Search for the cell housing the specified text and yield its (x, y) center coordinate. 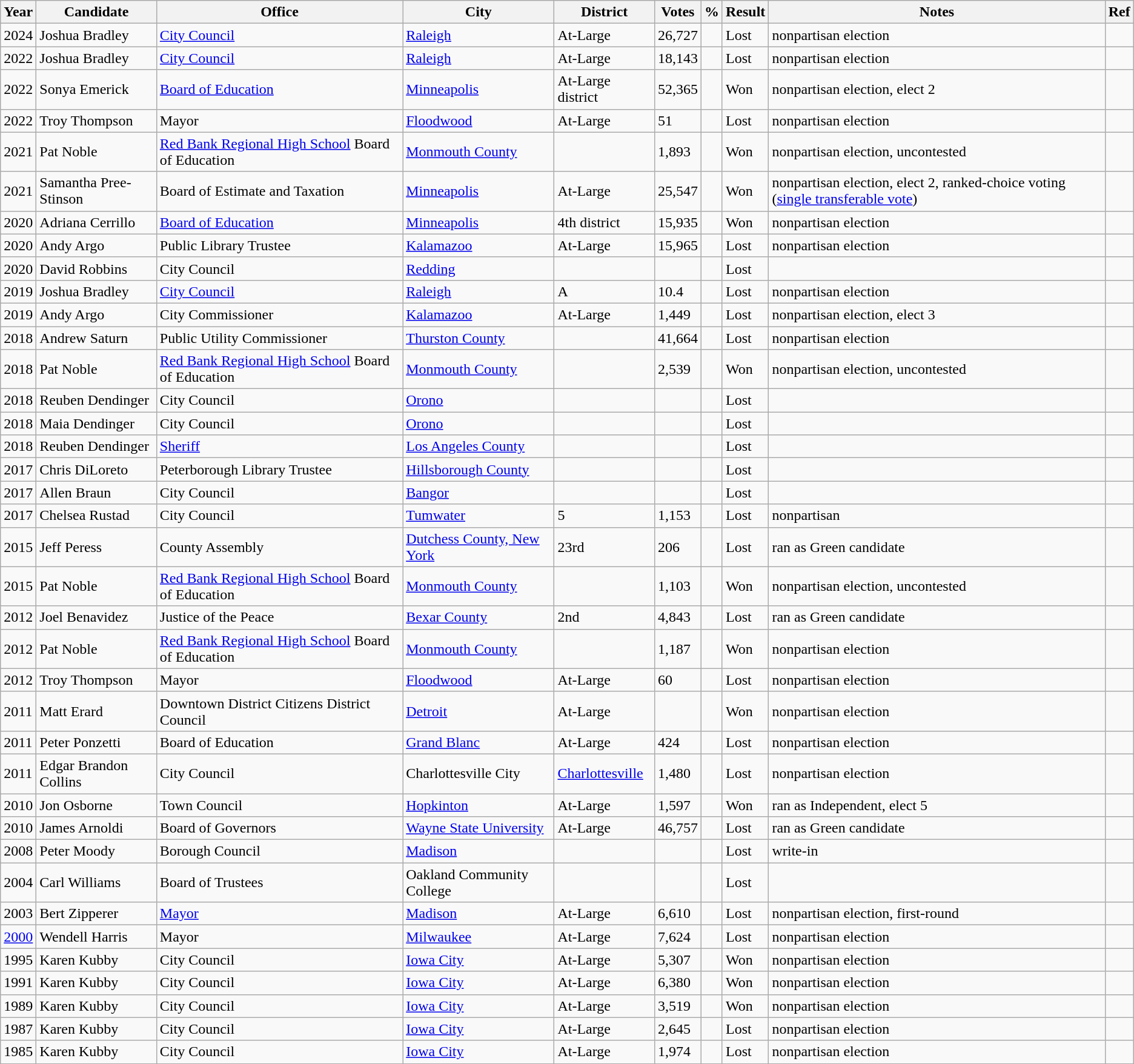
Los Angeles County (479, 447)
David Robbins (97, 268)
Wendell Harris (97, 937)
Peter Moody (97, 851)
Town Council (279, 805)
15,935 (677, 222)
At-Large district (605, 90)
nonpartisan election, first-round (937, 914)
Tumwater (479, 516)
Andrew Saturn (97, 337)
2nd (605, 617)
Oakland Community College (479, 882)
Matt Erard (97, 711)
Joel Benavidez (97, 617)
Edgar Brandon Collins (97, 773)
Bert Zipperer (97, 914)
1991 (18, 983)
Hopkinton (479, 805)
6,380 (677, 983)
Public Utility Commissioner (279, 337)
1,153 (677, 516)
1985 (18, 1052)
Thurston County (479, 337)
26,727 (677, 35)
5 (605, 516)
nonpartisan (937, 516)
nonpartisan election, elect 3 (937, 314)
Chelsea Rustad (97, 516)
Public Library Trustee (279, 245)
Sonya Emerick (97, 90)
51 (677, 121)
Board of Trustees (279, 882)
2000 (18, 937)
Hillsborough County (479, 470)
Peter Ponzetti (97, 742)
Notes (937, 12)
Borough Council (279, 851)
Board of Estimate and Taxation (279, 191)
2008 (18, 851)
23rd (605, 547)
Office (279, 12)
Jon Osborne (97, 805)
1,103 (677, 587)
Carl Williams (97, 882)
Chris DiLoreto (97, 470)
Downtown District Citizens District Council (279, 711)
424 (677, 742)
Detroit (479, 711)
A (605, 291)
1,974 (677, 1052)
2004 (18, 882)
2024 (18, 35)
City (479, 12)
3,519 (677, 1006)
1987 (18, 1029)
2,539 (677, 370)
Wayne State University (479, 828)
% (711, 12)
Bexar County (479, 617)
Dutchess County, New York (479, 547)
Redding (479, 268)
Board of Governors (279, 828)
15,965 (677, 245)
1,893 (677, 151)
2,645 (677, 1029)
25,547 (677, 191)
4th district (605, 222)
Votes (677, 12)
Jeff Peress (97, 547)
10.4 (677, 291)
Candidate (97, 12)
Peterborough Library Trustee (279, 470)
1,597 (677, 805)
Charlottesville City (479, 773)
6,610 (677, 914)
Year (18, 12)
60 (677, 680)
5,307 (677, 960)
James Arnoldi (97, 828)
206 (677, 547)
1995 (18, 960)
Bangor (479, 493)
1,480 (677, 773)
Grand Blanc (479, 742)
write-in (937, 851)
City Commissioner (279, 314)
Ref (1119, 12)
18,143 (677, 58)
Maia Dendinger (97, 424)
1,449 (677, 314)
ran as Independent, elect 5 (937, 805)
County Assembly (279, 547)
Result (745, 12)
41,664 (677, 337)
Milwaukee (479, 937)
52,365 (677, 90)
2003 (18, 914)
Samantha Pree-Stinson (97, 191)
nonpartisan election, elect 2 (937, 90)
7,624 (677, 937)
Sheriff (279, 447)
Justice of the Peace (279, 617)
1989 (18, 1006)
46,757 (677, 828)
4,843 (677, 617)
nonpartisan election, elect 2, ranked-choice voting (single transferable vote) (937, 191)
Charlottesville (605, 773)
Allen Braun (97, 493)
Adriana Cerrillo (97, 222)
1,187 (677, 648)
District (605, 12)
